Pinpoint the cell where the given text exists, returning its [X, Y] midpoint coordinate. 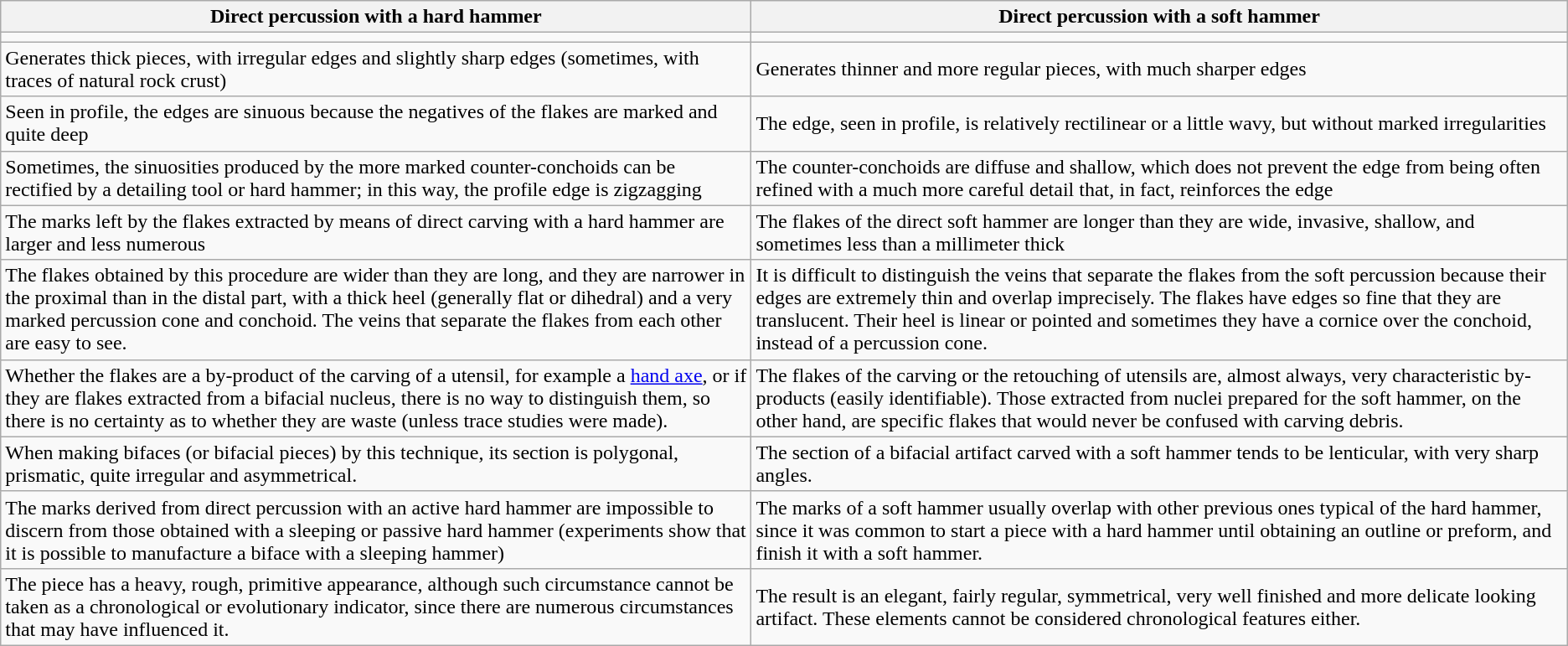
The marks left by the flakes extracted by means of direct carving with a hard hammer are larger and less numerous [376, 233]
The flakes of the direct soft hammer are longer than they are wide, invasive, shallow, and sometimes less than a millimeter thick [1159, 233]
The edge, seen in profile, is relatively rectilinear or a little wavy, but without marked irregularities [1159, 124]
The section of a bifacial artifact carved with a soft hammer tends to be lenticular, with very sharp angles. [1159, 464]
Seen in profile, the edges are sinuous because the negatives of the flakes are marked and quite deep [376, 124]
Direct percussion with a soft hammer [1159, 17]
Generates thick pieces, with irregular edges and slightly sharp edges (sometimes, with traces of natural rock crust) [376, 69]
Direct percussion with a hard hammer [376, 17]
When making bifaces (or bifacial pieces) by this technique, its section is polygonal, prismatic, quite irregular and asymmetrical. [376, 464]
Generates thinner and more regular pieces, with much sharper edges [1159, 69]
